Pinpoint the cell where the given text exists, returning its (X, Y) midpoint coordinate. 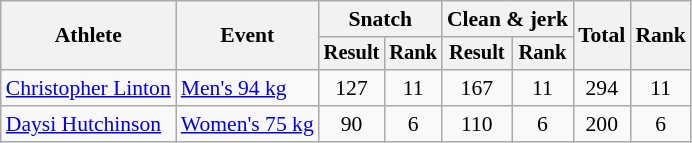
Christopher Linton (88, 88)
110 (477, 124)
Clean & jerk (508, 19)
Snatch (380, 19)
Event (248, 36)
127 (352, 88)
90 (352, 124)
200 (602, 124)
Athlete (88, 36)
Men's 94 kg (248, 88)
167 (477, 88)
Daysi Hutchinson (88, 124)
Women's 75 kg (248, 124)
Total (602, 36)
294 (602, 88)
